Capture the cell that displays the provided text and extract its (X, Y) central coordinate. 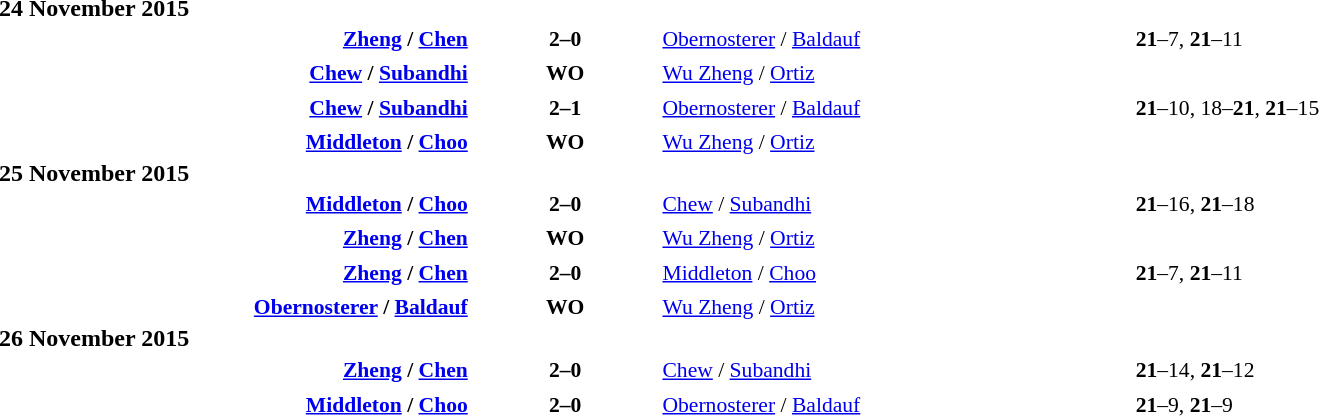
Middleton / Choo (897, 272)
2–1 (566, 108)
